Pinpoint the cell where the given text exists, returning its [X, Y] midpoint coordinate. 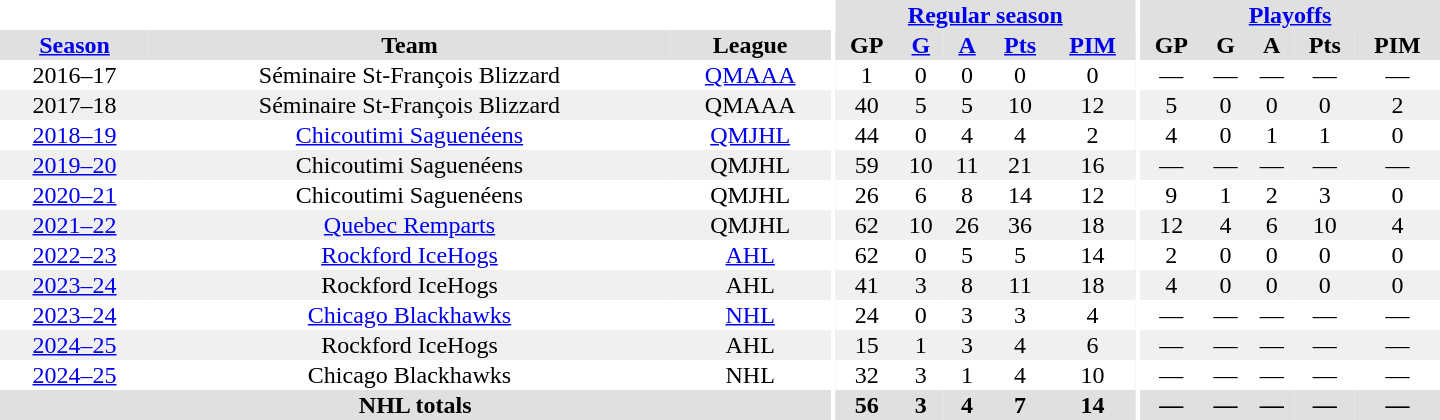
League [750, 45]
41 [867, 285]
9 [1171, 195]
59 [867, 165]
2019–20 [74, 165]
2021–22 [74, 225]
Quebec Remparts [410, 225]
40 [867, 105]
2017–18 [74, 105]
Team [410, 45]
NHL totals [415, 405]
21 [1020, 165]
56 [867, 405]
32 [867, 375]
15 [867, 345]
Regular season [986, 15]
2020–21 [74, 195]
7 [1020, 405]
16 [1092, 165]
44 [867, 135]
24 [867, 315]
2018–19 [74, 135]
Season [74, 45]
Playoffs [1290, 15]
2016–17 [74, 75]
36 [1020, 225]
2022–23 [74, 255]
